Extract the [X, Y] coordinate from the center of the cell holding the provided text.  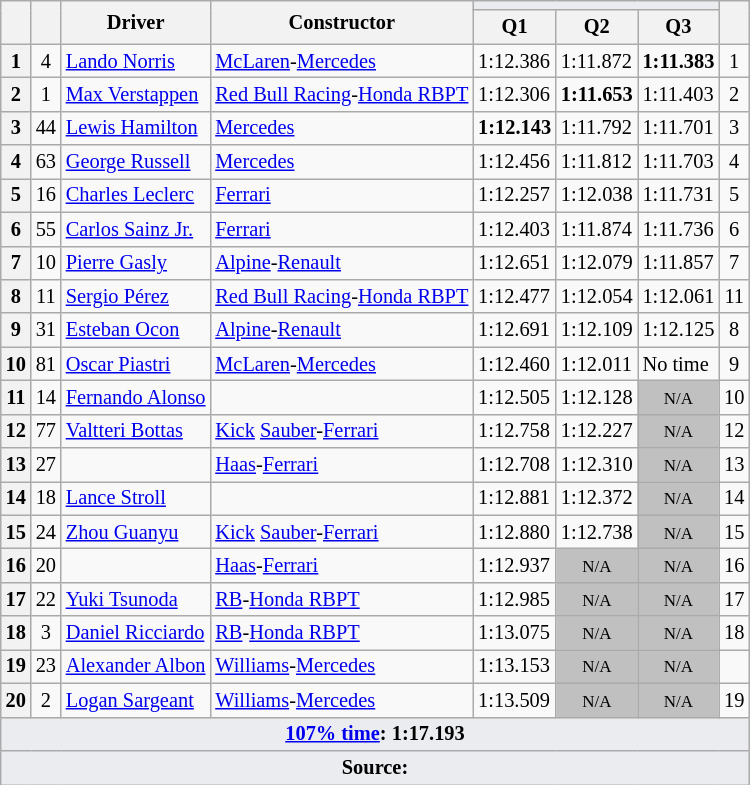
1:12.143 [514, 128]
1:11.653 [597, 94]
1:12.456 [514, 162]
22 [46, 599]
Q1 [514, 27]
1:12.125 [679, 330]
Valtteri Bottas [136, 431]
1:11.812 [597, 162]
Charles Leclerc [136, 195]
Q2 [597, 27]
1:11.383 [679, 61]
1:12.937 [514, 565]
1:12.372 [597, 498]
1:12.079 [597, 263]
Source: [375, 767]
1:11.701 [679, 128]
1:12.038 [597, 195]
1:12.477 [514, 296]
1:13.153 [514, 666]
1:12.310 [597, 465]
44 [46, 128]
1:12.054 [597, 296]
1:12.227 [597, 431]
1:11.736 [679, 229]
1:12.691 [514, 330]
1:11.872 [597, 61]
1:12.651 [514, 263]
Pierre Gasly [136, 263]
1:11.874 [597, 229]
77 [46, 431]
1:12.505 [514, 397]
Daniel Ricciardo [136, 633]
23 [46, 666]
Lando Norris [136, 61]
Fernando Alonso [136, 397]
1:11.857 [679, 263]
107% time: 1:17.193 [375, 734]
1:12.306 [514, 94]
Q3 [679, 27]
1:12.386 [514, 61]
Oscar Piastri [136, 364]
1:11.703 [679, 162]
1:12.403 [514, 229]
Sergio Pérez [136, 296]
Max Verstappen [136, 94]
1:12.880 [514, 532]
Logan Sargeant [136, 700]
Lance Stroll [136, 498]
1:12.985 [514, 599]
1:12.708 [514, 465]
1:11.731 [679, 195]
1:12.061 [679, 296]
Carlos Sainz Jr. [136, 229]
27 [46, 465]
1:12.011 [597, 364]
No time [679, 364]
1:12.109 [597, 330]
55 [46, 229]
Alexander Albon [136, 666]
1:12.758 [514, 431]
63 [46, 162]
1:12.881 [514, 498]
1:12.460 [514, 364]
24 [46, 532]
Zhou Guanyu [136, 532]
Constructor [342, 22]
81 [46, 364]
1:11.403 [679, 94]
Lewis Hamilton [136, 128]
1:11.792 [597, 128]
1:13.075 [514, 633]
Driver [136, 22]
George Russell [136, 162]
1:12.128 [597, 397]
1:12.738 [597, 532]
1:12.257 [514, 195]
Yuki Tsunoda [136, 599]
Esteban Ocon [136, 330]
31 [46, 330]
1:13.509 [514, 700]
